Pinpoint the cell where the given text exists, returning its (X, Y) midpoint coordinate. 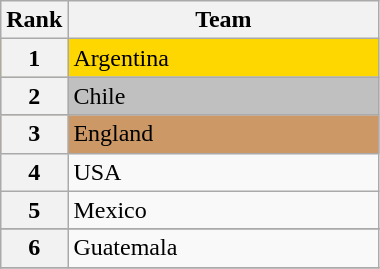
5 (34, 210)
6 (34, 248)
1 (34, 58)
Chile (224, 96)
Rank (34, 20)
England (224, 134)
Mexico (224, 210)
Guatemala (224, 248)
4 (34, 172)
2 (34, 96)
3 (34, 134)
Argentina (224, 58)
Team (224, 20)
USA (224, 172)
